Output the (X, Y) coordinate of the center of the cell containing the given text.  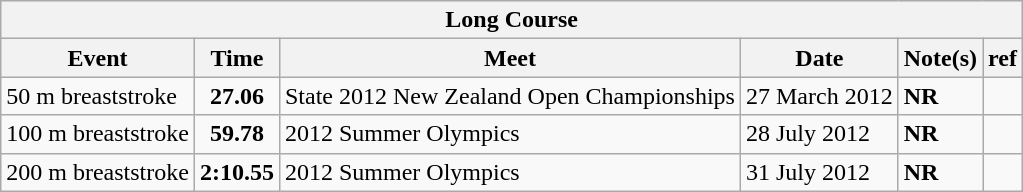
Time (236, 58)
59.78 (236, 134)
Note(s) (940, 58)
ref (1003, 58)
200 m breaststroke (98, 172)
Event (98, 58)
State 2012 New Zealand Open Championships (510, 96)
28 July 2012 (819, 134)
Date (819, 58)
27 March 2012 (819, 96)
Long Course (512, 20)
Meet (510, 58)
31 July 2012 (819, 172)
2:10.55 (236, 172)
50 m breaststroke (98, 96)
27.06 (236, 96)
100 m breaststroke (98, 134)
